Search for the cell housing the specified text and yield its (X, Y) center coordinate. 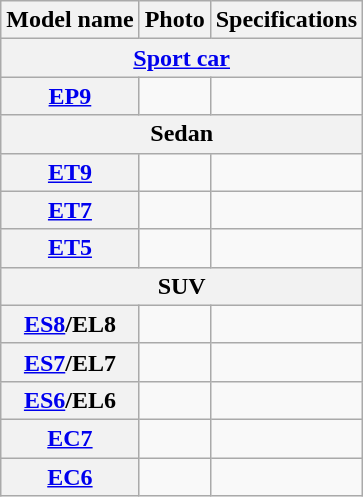
ET5 (70, 248)
ES6/EL6 (70, 400)
ES7/EL7 (70, 362)
Sport car (182, 58)
Sedan (182, 134)
Specifications (286, 20)
EP9 (70, 96)
ET7 (70, 210)
Photo (174, 20)
ET9 (70, 172)
SUV (182, 286)
EC7 (70, 438)
Model name (70, 20)
ES8/EL8 (70, 324)
EC6 (70, 477)
